Search for the cell housing the specified text and yield its (x, y) center coordinate. 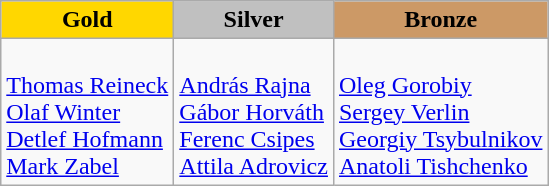
Thomas ReineckOlaf WinterDetlef HofmannMark Zabel (88, 112)
Silver (254, 20)
Bronze (440, 20)
András RajnaGábor Horváth Ferenc Csipes Attila Adrovicz (254, 112)
Oleg Gorobiy Sergey Verlin Georgiy Tsybulnikov Anatoli Tishchenko (440, 112)
Gold (88, 20)
